Find where the given text appears and provide that cell's center as [X, Y] coordinate. 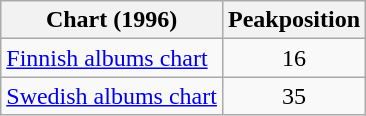
16 [294, 58]
Chart (1996) [112, 20]
Finnish albums chart [112, 58]
Swedish albums chart [112, 96]
35 [294, 96]
Peakposition [294, 20]
